Scan for the cell matching the given text and deliver its [x, y] coordinate at center. 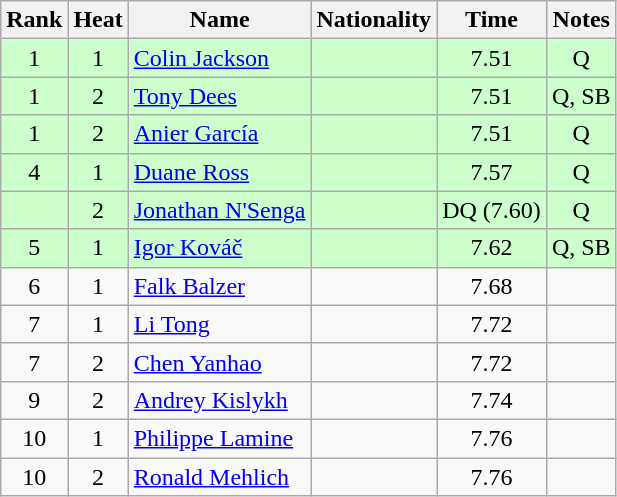
Philippe Lamine [220, 438]
Anier García [220, 134]
Duane Ross [220, 172]
Rank [34, 20]
DQ (7.60) [492, 210]
7.57 [492, 172]
Falk Balzer [220, 286]
Heat [98, 20]
Name [220, 20]
Notes [581, 20]
Ronald Mehlich [220, 477]
4 [34, 172]
5 [34, 248]
Andrey Kislykh [220, 400]
Nationality [374, 20]
9 [34, 400]
Igor Kováč [220, 248]
Colin Jackson [220, 58]
7.62 [492, 248]
7.74 [492, 400]
Jonathan N'Senga [220, 210]
Li Tong [220, 324]
Chen Yanhao [220, 362]
Time [492, 20]
6 [34, 286]
7.68 [492, 286]
Tony Dees [220, 96]
